Return [x, y] of the center of cell containing provided text 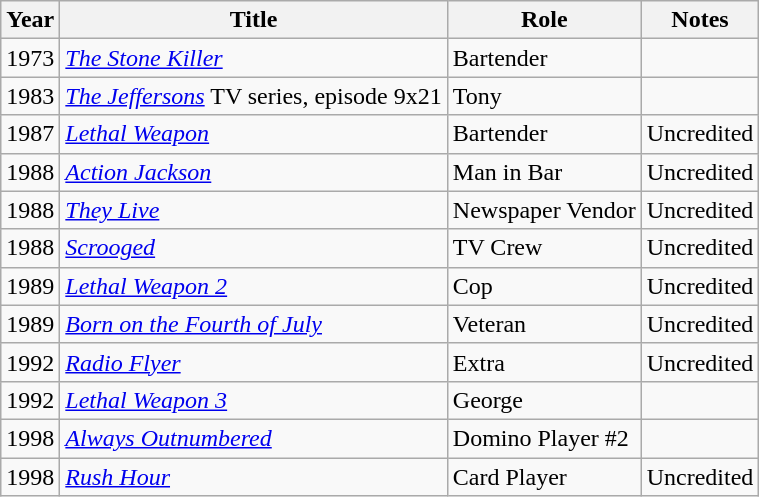
Rush Hour [254, 477]
Scrooged [254, 248]
Newspaper Vendor [544, 210]
Cop [544, 286]
Title [254, 20]
Year [30, 20]
Extra [544, 362]
Action Jackson [254, 172]
1987 [30, 134]
Always Outnumbered [254, 438]
The Stone Killer [254, 58]
Man in Bar [544, 172]
Veteran [544, 324]
Notes [700, 20]
Card Player [544, 477]
Lethal Weapon 3 [254, 400]
George [544, 400]
Born on the Fourth of July [254, 324]
Lethal Weapon [254, 134]
Tony [544, 96]
Domino Player #2 [544, 438]
Lethal Weapon 2 [254, 286]
They Live [254, 210]
TV Crew [544, 248]
The Jeffersons TV series, episode 9x21 [254, 96]
Role [544, 20]
1973 [30, 58]
Radio Flyer [254, 362]
1983 [30, 96]
